Find where the given text appears and provide that cell's center as (x, y) coordinate. 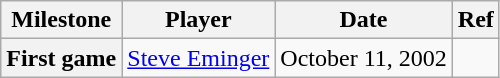
October 11, 2002 (364, 58)
Player (198, 20)
Steve Eminger (198, 58)
Ref (476, 20)
Milestone (62, 20)
Date (364, 20)
First game (62, 58)
